Capture the cell that displays the provided text and extract its [x, y] central coordinate. 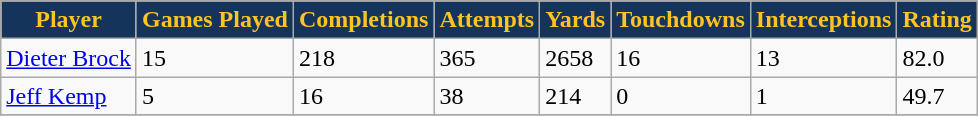
38 [487, 96]
82.0 [937, 58]
Dieter Brock [69, 58]
13 [824, 58]
1 [824, 96]
Player [69, 20]
Rating [937, 20]
15 [214, 58]
49.7 [937, 96]
Interceptions [824, 20]
214 [576, 96]
2658 [576, 58]
0 [681, 96]
Attempts [487, 20]
5 [214, 96]
Games Played [214, 20]
Jeff Kemp [69, 96]
218 [363, 58]
365 [487, 58]
Touchdowns [681, 20]
Completions [363, 20]
Yards [576, 20]
